Identify which cell holds the provided text, then report its (X, Y) central coordinate. 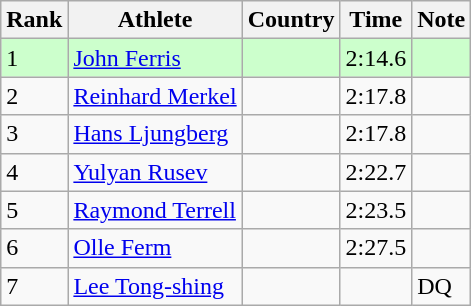
2:23.5 (376, 210)
2 (34, 96)
2:27.5 (376, 248)
1 (34, 58)
Athlete (155, 20)
Note (442, 20)
6 (34, 248)
2:14.6 (376, 58)
3 (34, 134)
Reinhard Merkel (155, 96)
Country (291, 20)
Yulyan Rusev (155, 172)
Olle Ferm (155, 248)
Lee Tong-shing (155, 286)
2:22.7 (376, 172)
DQ (442, 286)
John Ferris (155, 58)
Raymond Terrell (155, 210)
Rank (34, 20)
4 (34, 172)
5 (34, 210)
Time (376, 20)
Hans Ljungberg (155, 134)
7 (34, 286)
